From the cell containing the given text, extract its center point as [x, y] coordinate. 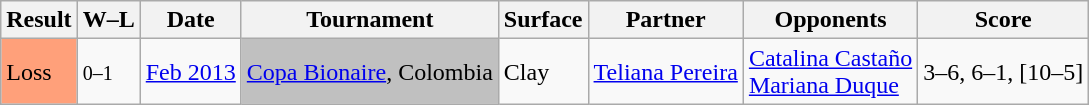
Date [190, 20]
Opponents [830, 20]
Tournament [370, 20]
Feb 2013 [190, 72]
Loss [39, 72]
W–L [108, 20]
Partner [666, 20]
0–1 [108, 72]
Score [1004, 20]
3–6, 6–1, [10–5] [1004, 72]
Surface [543, 20]
Catalina Castaño Mariana Duque [830, 72]
Result [39, 20]
Clay [543, 72]
Teliana Pereira [666, 72]
Copa Bionaire, Colombia [370, 72]
